Capture the cell that displays the provided text and extract its (x, y) central coordinate. 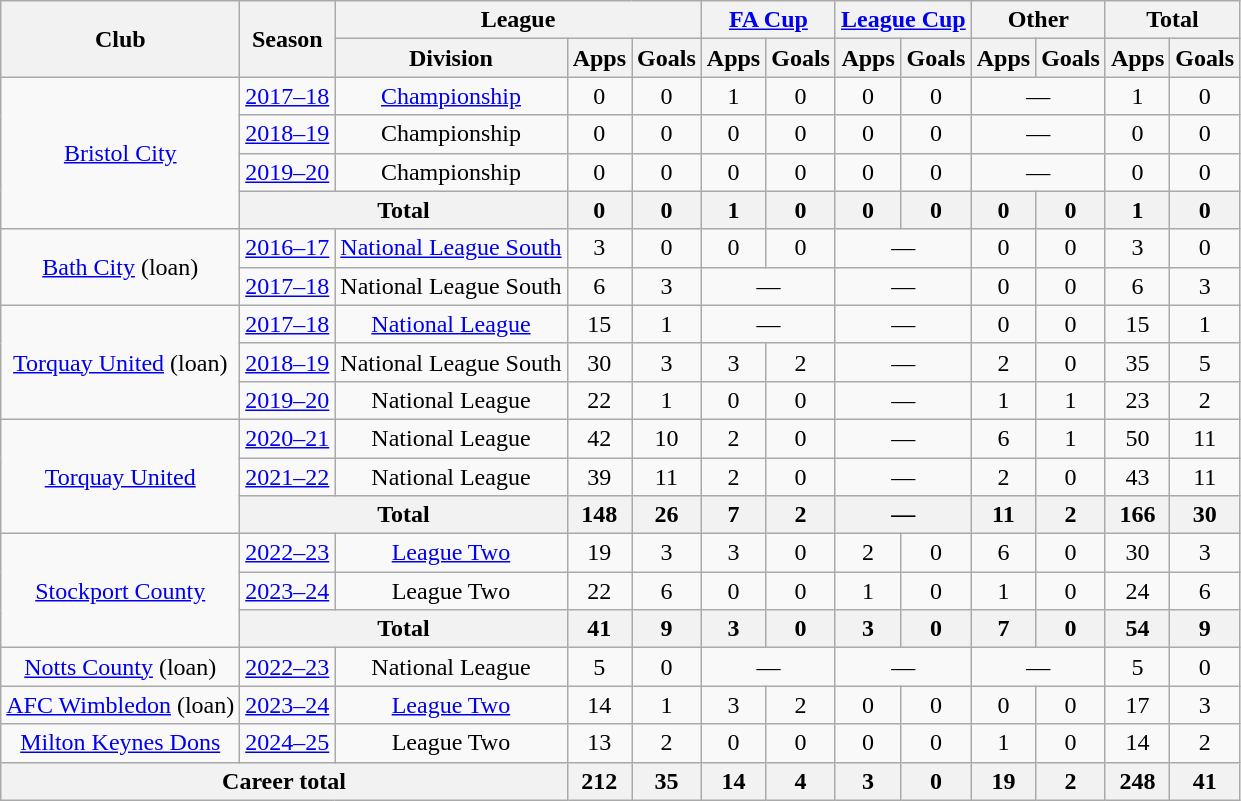
26 (667, 515)
13 (599, 743)
50 (1137, 438)
Bath City (loan) (120, 267)
10 (667, 438)
2020–21 (288, 438)
166 (1137, 515)
FA Cup (768, 20)
42 (599, 438)
Division (451, 58)
17 (1137, 705)
248 (1137, 781)
League (518, 20)
39 (599, 477)
24 (1137, 591)
23 (1137, 400)
Other (1038, 20)
Season (288, 39)
4 (801, 781)
2016–17 (288, 248)
54 (1137, 629)
League Cup (903, 20)
Notts County (loan) (120, 667)
AFC Wimbledon (loan) (120, 705)
2021–22 (288, 477)
212 (599, 781)
Career total (284, 781)
Club (120, 39)
Stockport County (120, 591)
Milton Keynes Dons (120, 743)
Bristol City (120, 153)
Torquay United (loan) (120, 362)
43 (1137, 477)
2024–25 (288, 743)
148 (599, 515)
Torquay United (120, 476)
